Detect which cell encompasses the target text, then output its (X, Y) center coordinate. 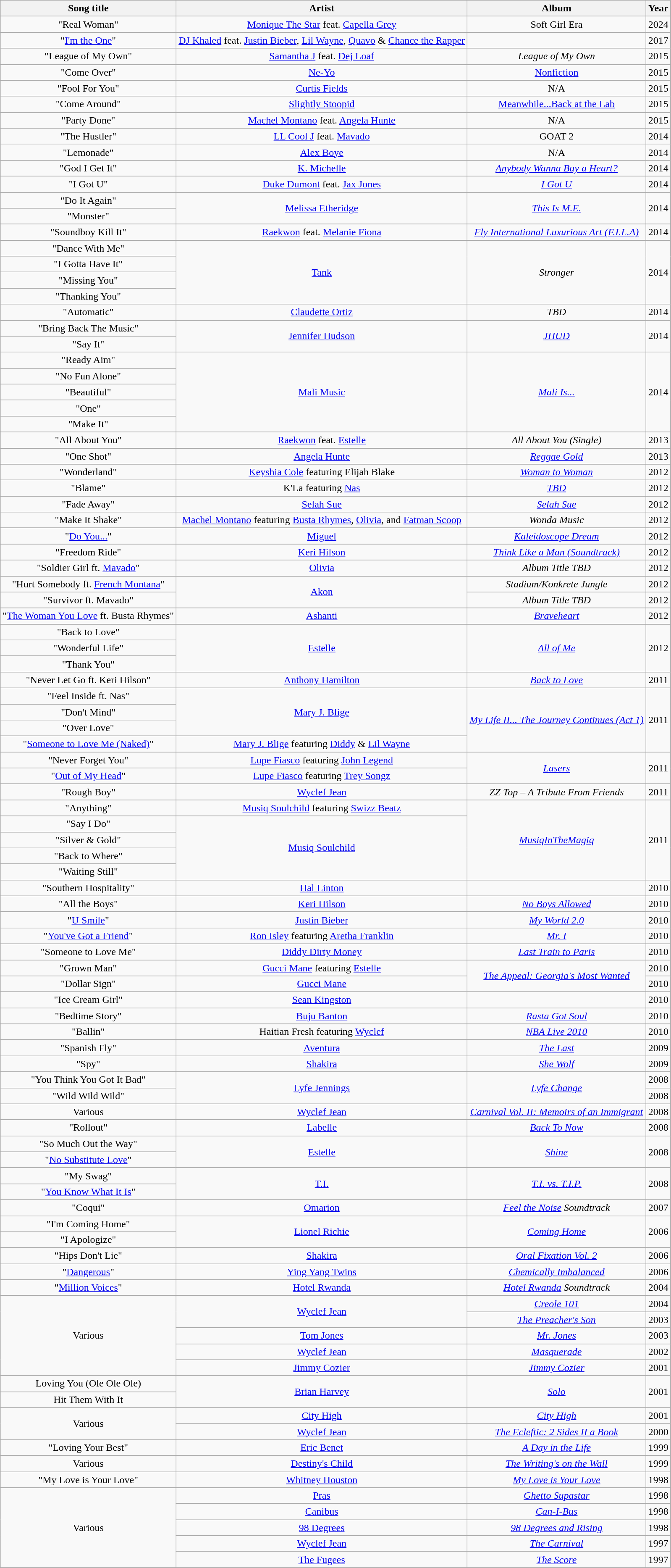
Musiq Soulchild featuring Swizz Beatz (322, 808)
"Automatic" (88, 312)
Album (557, 8)
No Boys Allowed (557, 904)
"Ready Aim" (88, 360)
"Spanish Fly" (88, 1048)
"So Much Out the Way" (88, 1144)
The Preacher's Son (557, 1320)
The Last (557, 1048)
"I Apologize" (88, 1240)
Sean Kingston (322, 1000)
2024 (658, 24)
Melissa Etheridge (322, 208)
2002 (658, 1352)
"Lemonade" (88, 152)
"Fool For You" (88, 88)
Think Like a Man (Soundtrack) (557, 552)
"Wild Wild Wild" (88, 1096)
"I Got U" (88, 184)
Can-I-Bus (557, 1512)
T.I. vs. T.I.P. (557, 1184)
"I Gotta Have It" (88, 264)
98 Degrees (322, 1528)
"Monster" (88, 216)
Miguel (322, 536)
"Feel Inside ft. Nas" (88, 696)
"League of My Own" (88, 56)
"Rollout" (88, 1128)
"You Know What It Is" (88, 1192)
T.I. (322, 1184)
Machel Montano featuring Busta Rhymes, Olivia, and Fatman Scoop (322, 520)
Omarion (322, 1208)
"Do You..." (88, 536)
ZZ Top – A Tribute From Friends (557, 792)
Gucci Mane featuring Estelle (322, 968)
Alex Boye (322, 152)
"Come Over" (88, 72)
JHUD (557, 336)
Gucci Mane (322, 984)
Braveheart (557, 616)
Duke Dumont feat. Jax Jones (322, 184)
Brian Harvey (322, 1392)
"My Love is Your Love" (88, 1479)
"Do It Again" (88, 200)
"Say I Do" (88, 824)
GOAT 2 (557, 136)
Labelle (322, 1128)
The Appeal: Georgia's Most Wanted (557, 976)
The Ecleftic: 2 Sides II a Book (557, 1431)
"The Hustler" (88, 136)
"Waiting Still" (88, 872)
"Soldier Girl ft. Mavado" (88, 568)
Kaleidoscope Dream (557, 536)
This Is M.E. (557, 208)
2017 (658, 40)
"Beautiful" (88, 392)
Angela Hunte (322, 456)
"Grown Man" (88, 968)
My Love is Your Love (557, 1479)
Whitney Houston (322, 1479)
A Day in the Life (557, 1447)
"Wonderland" (88, 472)
"Real Woman" (88, 24)
MusiqInTheMagiq (557, 840)
Loving You (Ole Ole Ole) (88, 1384)
Back To Now (557, 1128)
Olivia (322, 568)
DJ Khaled feat. Justin Bieber, Lil Wayne, Quavo & Chance the Rapper (322, 40)
Woman to Woman (557, 472)
Reggae Gold (557, 456)
I Got U (557, 184)
"Someone to Love Me" (88, 952)
Raekwon feat. Melanie Fiona (322, 232)
Anthony Hamilton (322, 680)
"Silver & Gold" (88, 840)
The Carnival (557, 1544)
Hal Linton (322, 888)
Curtis Fields (322, 88)
"Fade Away" (88, 504)
Nonfiction (557, 72)
Mary J. Blige featuring Diddy & Lil Wayne (322, 744)
"One Shot" (88, 456)
"One" (88, 408)
2007 (658, 1208)
Ron Isley featuring Aretha Franklin (322, 936)
All of Me (557, 648)
Back to Love (557, 680)
"Blame" (88, 488)
K. Michelle (322, 168)
Samantha J feat. Dej Loaf (322, 56)
Diddy Dirty Money (322, 952)
"Survivor ft. Mavado" (88, 600)
"Someone to Love Me (Naked)" (88, 744)
Jennifer Hudson (322, 336)
"Loving Your Best" (88, 1447)
"Soundboy Kill It" (88, 232)
Lupe Fiasco featuring Trey Songz (322, 776)
"You've Got a Friend" (88, 936)
"Thanking You" (88, 296)
"Make It" (88, 424)
Hotel Rwanda (322, 1288)
Justin Bieber (322, 920)
Ying Yang Twins (322, 1272)
Eric Benet (322, 1447)
Soft Girl Era (557, 24)
Musiq Soulchild (322, 848)
"Don't Mind" (88, 712)
"Hurt Somebody ft. French Montana" (88, 584)
"Rough Boy" (88, 792)
"Hips Don't Lie" (88, 1256)
K'La featuring Nas (322, 488)
"Million Voices" (88, 1288)
"Bedtime Story" (88, 1016)
Masquerade (557, 1352)
Keyshia Cole featuring Elijah Blake (322, 472)
Machel Montano feat. Angela Hunte (322, 120)
"No Substitute Love" (88, 1160)
2000 (658, 1431)
"Wonderful Life" (88, 648)
Hit Them With It (88, 1400)
Chemically Imbalanced (557, 1272)
98 Degrees and Rising (557, 1528)
Anybody Wanna Buy a Heart? (557, 168)
Mr. Jones (557, 1336)
Ne-Yo (322, 72)
Aventura (322, 1048)
Feel the Noise Soundtrack (557, 1208)
Ashanti (322, 616)
Raekwon feat. Estelle (322, 440)
"U Smile" (88, 920)
Carnival Vol. II: Memoirs of an Immigrant (557, 1112)
Year (658, 8)
My World 2.0 (557, 920)
Destiny's Child (322, 1463)
"Back to Where" (88, 856)
The Fugees (322, 1560)
"Never Let Go ft. Keri Hilson" (88, 680)
Fly International Luxurious Art (F.I.L.A) (557, 232)
"Freedom Ride" (88, 552)
Coming Home (557, 1232)
"Dance With Me" (88, 248)
"Ice Cream Girl" (88, 1000)
"Party Done" (88, 120)
Meanwhile...Back at the Lab (557, 104)
Stronger (557, 272)
"My Swag" (88, 1176)
"Back to Love" (88, 632)
"Make It Shake" (88, 520)
My Life II... The Journey Continues (Act 1) (557, 720)
Mr. I (557, 936)
"Come Around" (88, 104)
"Anything" (88, 808)
"Dollar Sign" (88, 984)
Monique The Star feat. Capella Grey (322, 24)
Wonda Music (557, 520)
"All About You" (88, 440)
"I'm Coming Home" (88, 1224)
Lupe Fiasco featuring John Legend (322, 760)
All About You (Single) (557, 440)
"Thank You" (88, 664)
Tank (322, 272)
Lyfe Jennings (322, 1088)
Akon (322, 592)
Song title (88, 8)
"All the Boys" (88, 904)
The Score (557, 1560)
Claudette Ortiz (322, 312)
"Never Forget You" (88, 760)
Buju Banton (322, 1016)
"Dangerous" (88, 1272)
Mary J. Blige (322, 712)
League of My Own (557, 56)
Ghetto Supastar (557, 1496)
"Ballin" (88, 1032)
Lyfe Change (557, 1088)
"Over Love" (88, 728)
Stadium/Konkrete Jungle (557, 584)
"Say It" (88, 344)
"The Woman You Love ft. Busta Rhymes" (88, 616)
Pras (322, 1496)
"Bring Back The Music" (88, 328)
She Wolf (557, 1064)
Hotel Rwanda Soundtrack (557, 1288)
Last Train to Paris (557, 952)
"No Fun Alone" (88, 376)
Haitian Fresh featuring Wyclef (322, 1032)
"Missing You" (88, 280)
Lasers (557, 768)
LL Cool J feat. Mavado (322, 136)
Shine (557, 1152)
Slightly Stoopid (322, 104)
Oral Fixation Vol. 2 (557, 1256)
"Spy" (88, 1064)
NBA Live 2010 (557, 1032)
Artist (322, 8)
Mali Music (322, 392)
"I'm the One" (88, 40)
Solo (557, 1392)
The Writing's on the Wall (557, 1463)
Rasta Got Soul (557, 1016)
"God I Get It" (88, 168)
Lionel Richie (322, 1232)
"Southern Hospitality" (88, 888)
Canibus (322, 1512)
Creole 101 (557, 1304)
Mali Is... (557, 392)
"Out of My Head" (88, 776)
"You Think You Got It Bad" (88, 1080)
Tom Jones (322, 1336)
"Coqui" (88, 1208)
